From the cell containing the given text, extract its center point as [X, Y] coordinate. 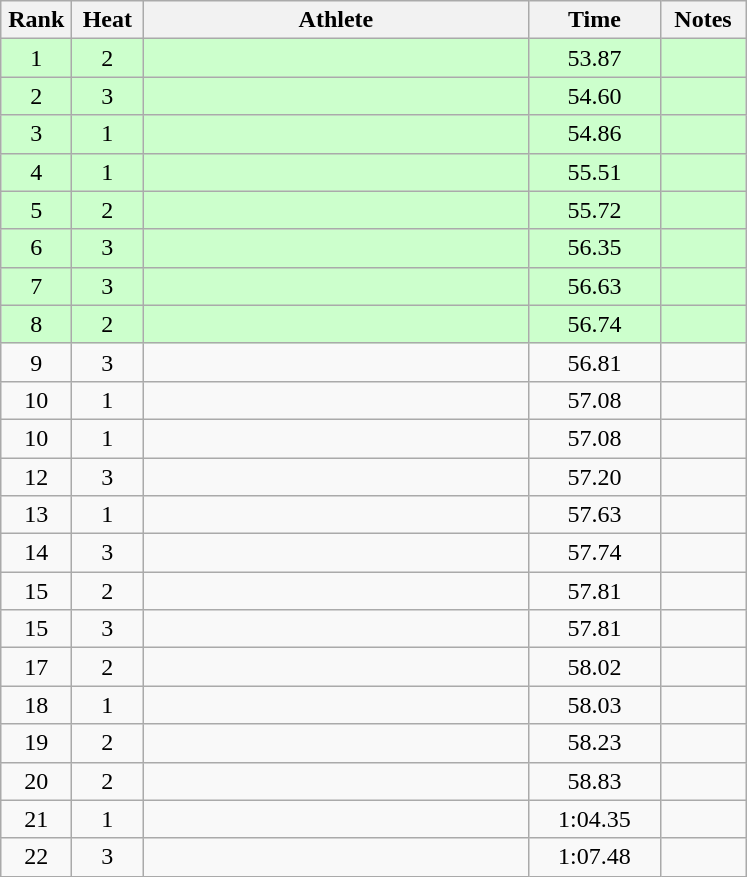
22 [36, 857]
58.83 [594, 781]
17 [36, 667]
56.35 [594, 248]
4 [36, 172]
12 [36, 477]
Rank [36, 20]
18 [36, 705]
54.86 [594, 134]
21 [36, 819]
6 [36, 248]
56.74 [594, 324]
8 [36, 324]
Notes [703, 20]
58.23 [594, 743]
9 [36, 362]
58.02 [594, 667]
13 [36, 515]
56.63 [594, 286]
19 [36, 743]
57.20 [594, 477]
53.87 [594, 58]
Heat [108, 20]
7 [36, 286]
14 [36, 553]
55.51 [594, 172]
58.03 [594, 705]
54.60 [594, 96]
55.72 [594, 210]
20 [36, 781]
1:04.35 [594, 819]
57.63 [594, 515]
5 [36, 210]
Time [594, 20]
1:07.48 [594, 857]
57.74 [594, 553]
Athlete [336, 20]
56.81 [594, 362]
